Search for the cell housing the specified text and yield its (x, y) center coordinate. 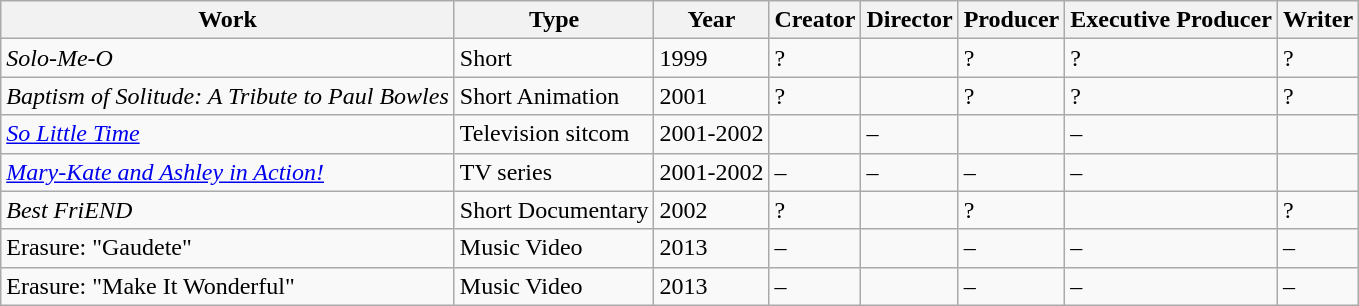
Baptism of Solitude: A Tribute to Paul Bowles (228, 96)
2002 (712, 210)
Erasure: "Make It Wonderful" (228, 286)
Work (228, 20)
Writer (1318, 20)
Short Animation (554, 96)
Solo-Me-O (228, 58)
Type (554, 20)
Erasure: "Gaudete" (228, 248)
Short Documentary (554, 210)
Short (554, 58)
Creator (815, 20)
2001 (712, 96)
So Little Time (228, 134)
Best FriEND (228, 210)
TV series (554, 172)
Executive Producer (1172, 20)
Mary-Kate and Ashley in Action! (228, 172)
Director (910, 20)
Television sitcom (554, 134)
Year (712, 20)
1999 (712, 58)
Producer (1012, 20)
